Identify which cell holds the provided text, then report its [X, Y] central coordinate. 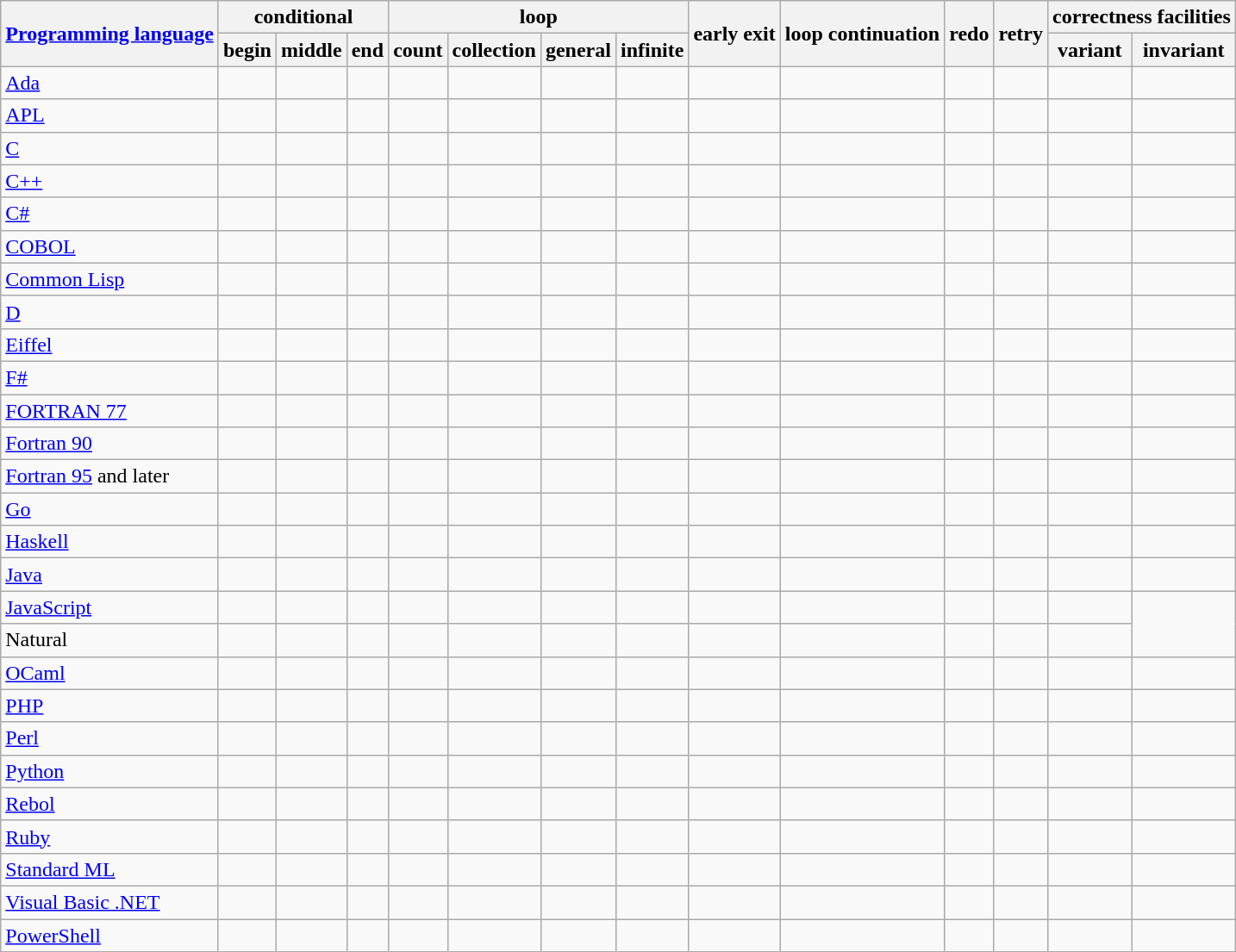
Standard ML [110, 869]
correctness facilities [1142, 17]
invariant [1183, 50]
begin [247, 50]
C# [110, 214]
Go [110, 509]
FORTRAN 77 [110, 411]
loop [539, 17]
JavaScript [110, 607]
Python [110, 771]
collection [494, 50]
general [577, 50]
OCaml [110, 673]
count [418, 50]
Eiffel [110, 345]
Ruby [110, 837]
C [110, 148]
infinite [652, 50]
early exit [734, 34]
PHP [110, 706]
retry [1021, 34]
PowerShell [110, 935]
Ada [110, 83]
variant [1090, 50]
APL [110, 115]
Common Lisp [110, 279]
loop continuation [862, 34]
Java [110, 575]
D [110, 312]
Fortran 95 and later [110, 476]
Haskell [110, 542]
Perl [110, 738]
COBOL [110, 246]
Visual Basic .NET [110, 902]
C++ [110, 181]
middle [311, 50]
F# [110, 377]
Rebol [110, 804]
end [367, 50]
Programming language [110, 34]
redo [969, 34]
Natural [110, 640]
Fortran 90 [110, 444]
conditional [303, 17]
